Extract the (X, Y) coordinate from the center of the cell holding the provided text.  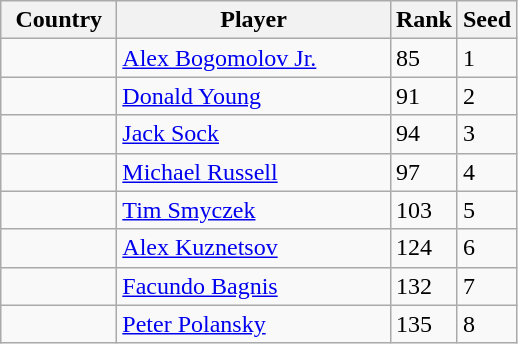
Jack Sock (254, 134)
4 (486, 172)
Tim Smyczek (254, 210)
7 (486, 286)
132 (424, 286)
6 (486, 248)
Country (59, 20)
97 (424, 172)
Michael Russell (254, 172)
8 (486, 324)
1 (486, 58)
124 (424, 248)
Alex Bogomolov Jr. (254, 58)
103 (424, 210)
Seed (486, 20)
Alex Kuznetsov (254, 248)
94 (424, 134)
Donald Young (254, 96)
Player (254, 20)
3 (486, 134)
85 (424, 58)
2 (486, 96)
Peter Polansky (254, 324)
Facundo Bagnis (254, 286)
91 (424, 96)
135 (424, 324)
Rank (424, 20)
5 (486, 210)
